Provide the [x, y] coordinate of the cell's center where the given text is located.  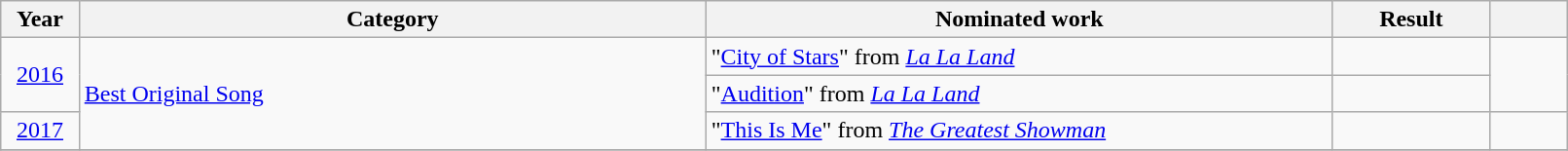
Result [1411, 19]
"Audition" from La La Land [1019, 94]
Best Original Song [392, 94]
Nominated work [1019, 19]
Year [40, 19]
Category [392, 19]
"This Is Me" from The Greatest Showman [1019, 131]
2017 [40, 131]
"City of Stars" from La La Land [1019, 57]
2016 [40, 75]
